Extract the [x, y] coordinate from the center of the cell holding the provided text.  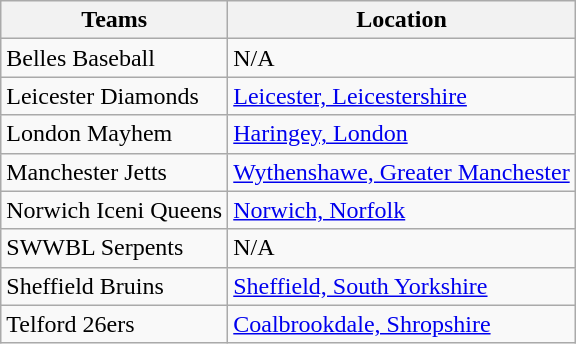
Sheffield, South Yorkshire [402, 286]
Haringey, London [402, 134]
Leicester Diamonds [114, 96]
Location [402, 20]
Telford 26ers [114, 324]
Norwich Iceni Queens [114, 210]
Norwich, Norfolk [402, 210]
SWWBL Serpents [114, 248]
Teams [114, 20]
Sheffield Bruins [114, 286]
London Mayhem [114, 134]
Leicester, Leicestershire [402, 96]
Manchester Jetts [114, 172]
Coalbrookdale, Shropshire [402, 324]
Wythenshawe, Greater Manchester [402, 172]
Belles Baseball [114, 58]
